Return the [x, y] coordinate for the center point of the cell that contains the specified text.  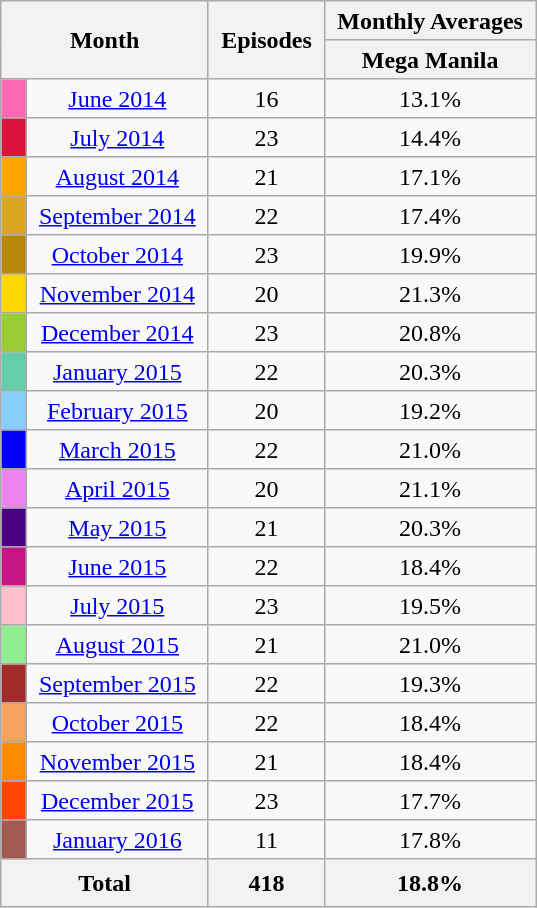
January 2016 [117, 840]
June 2014 [117, 98]
August 2014 [117, 176]
May 2015 [117, 528]
July 2014 [117, 138]
418 [266, 884]
11 [266, 840]
17.1% [430, 176]
18.8% [430, 884]
21.1% [430, 488]
March 2015 [117, 450]
Episodes [266, 40]
16 [266, 98]
19.5% [430, 606]
September 2015 [117, 684]
January 2015 [117, 372]
June 2015 [117, 566]
Monthly Averages [430, 20]
19.9% [430, 254]
19.2% [430, 410]
December 2014 [117, 332]
October 2014 [117, 254]
July 2015 [117, 606]
August 2015 [117, 644]
17.8% [430, 840]
November 2014 [117, 294]
April 2015 [117, 488]
February 2015 [117, 410]
Total [105, 884]
17.4% [430, 216]
20.8% [430, 332]
13.1% [430, 98]
14.4% [430, 138]
Mega Manila [430, 60]
17.7% [430, 800]
September 2014 [117, 216]
October 2015 [117, 722]
December 2015 [117, 800]
19.3% [430, 684]
November 2015 [117, 762]
Month [105, 40]
21.3% [430, 294]
